From the cell containing the given text, extract its center point as [x, y] coordinate. 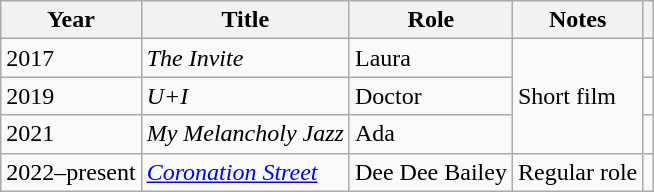
2017 [71, 58]
2022–present [71, 172]
Dee Dee Bailey [430, 172]
Laura [430, 58]
The Invite [245, 58]
Title [245, 20]
Doctor [430, 96]
My Melancholy Jazz [245, 134]
Notes [577, 20]
2019 [71, 96]
Coronation Street [245, 172]
2021 [71, 134]
Role [430, 20]
U+I [245, 96]
Year [71, 20]
Short film [577, 96]
Regular role [577, 172]
Ada [430, 134]
